Search for the cell housing the specified text and yield its [x, y] center coordinate. 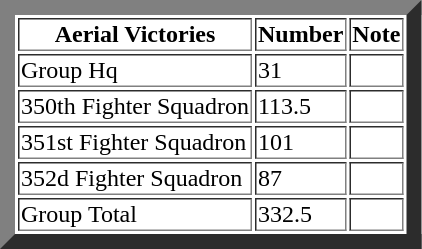
Group Hq [135, 70]
101 [300, 142]
352d Fighter Squadron [135, 178]
Note [376, 34]
31 [300, 70]
351st Fighter Squadron [135, 142]
350th Fighter Squadron [135, 106]
Group Total [135, 214]
113.5 [300, 106]
Aerial Victories [135, 34]
332.5 [300, 214]
87 [300, 178]
Number [300, 34]
